Return the [x, y] coordinate for the center point of the cell that contains the specified text.  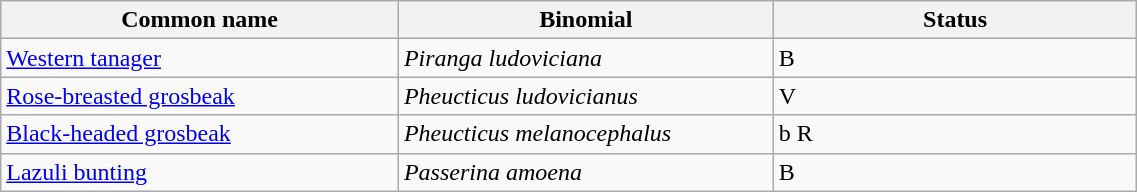
Rose-breasted grosbeak [200, 96]
Common name [200, 20]
b R [955, 134]
Status [955, 20]
Pheucticus melanocephalus [586, 134]
Piranga ludoviciana [586, 58]
Black-headed grosbeak [200, 134]
Pheucticus ludovicianus [586, 96]
V [955, 96]
Passerina amoena [586, 172]
Binomial [586, 20]
Western tanager [200, 58]
Lazuli bunting [200, 172]
